Capture the cell that displays the provided text and extract its [x, y] central coordinate. 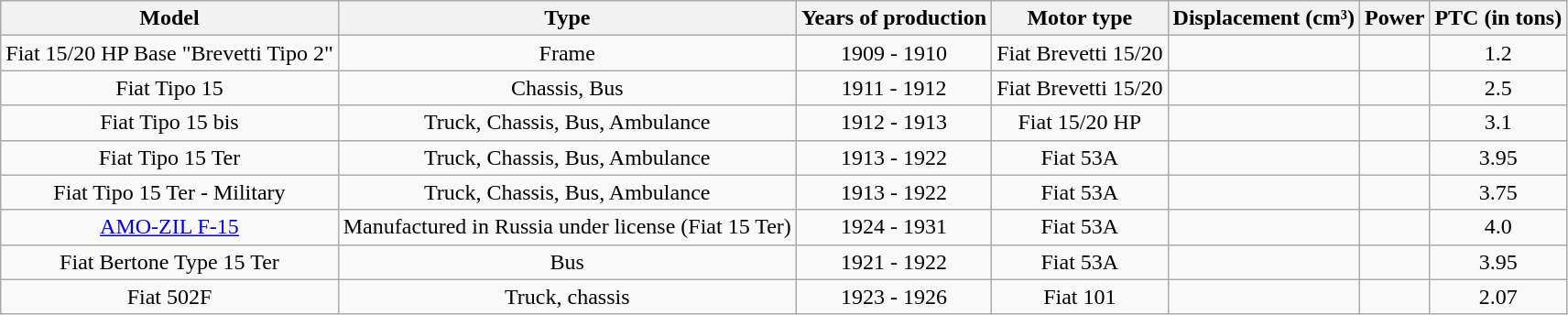
Motor type [1080, 18]
Fiat Tipo 15 Ter [169, 157]
2.07 [1498, 297]
Model [169, 18]
Chassis, Bus [567, 88]
Bus [567, 262]
Fiat 15/20 HP [1080, 123]
1923 - 1926 [894, 297]
Fiat Tipo 15 bis [169, 123]
Type [567, 18]
1921 - 1922 [894, 262]
1911 - 1912 [894, 88]
Manufactured in Russia under license (Fiat 15 Ter) [567, 227]
3.75 [1498, 192]
PTC (in tons) [1498, 18]
Power [1395, 18]
AMO-ZIL F-15 [169, 227]
1912 - 1913 [894, 123]
4.0 [1498, 227]
Fiat 101 [1080, 297]
3.1 [1498, 123]
Fiat Bertone Type 15 Ter [169, 262]
Displacement (cm³) [1264, 18]
Years of production [894, 18]
Fiat 15/20 HP Base "Brevetti Tipo 2" [169, 53]
Fiat Tipo 15 [169, 88]
Fiat Tipo 15 Ter - Military [169, 192]
Frame [567, 53]
1924 - 1931 [894, 227]
1.2 [1498, 53]
2.5 [1498, 88]
1909 - 1910 [894, 53]
Truck, chassis [567, 297]
Fiat 502F [169, 297]
